For the text-containing cell, return its midpoint in (x, y) coordinate format. 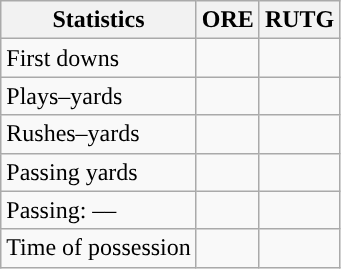
Passing: –– (99, 210)
RUTG (299, 20)
Time of possession (99, 248)
ORE (228, 20)
First downs (99, 58)
Plays–yards (99, 96)
Rushes–yards (99, 134)
Passing yards (99, 172)
Statistics (99, 20)
